Scan for the cell matching the given text and deliver its [x, y] coordinate at center. 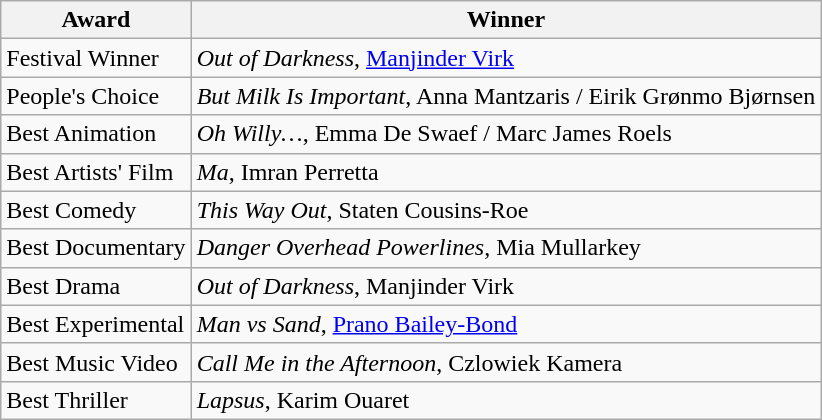
Ma, Imran Perretta [506, 172]
Best Animation [96, 134]
Best Experimental [96, 324]
Best Drama [96, 286]
Oh Willy…, Emma De Swaef / Marc James Roels [506, 134]
Lapsus, Karim Ouaret [506, 400]
Festival Winner [96, 58]
Winner [506, 20]
Danger Overhead Powerlines, Mia Mullarkey [506, 248]
Best Artists' Film [96, 172]
Award [96, 20]
This Way Out, Staten Cousins-Roe [506, 210]
Best Music Video [96, 362]
Best Thriller [96, 400]
Call Me in the Afternoon, Czlowiek Kamera [506, 362]
But Milk Is Important, Anna Mantzaris / Eirik Grønmo Bjørnsen [506, 96]
People's Choice [96, 96]
Best Documentary [96, 248]
Best Comedy [96, 210]
Man vs Sand, Prano Bailey-Bond [506, 324]
